Return (X, Y) of the center of cell containing provided text 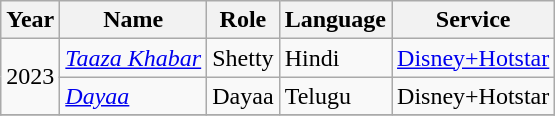
Role (243, 20)
Year (30, 20)
Hindi (335, 58)
Name (134, 20)
Telugu (335, 96)
Taaza Khabar (134, 58)
Language (335, 20)
2023 (30, 77)
Shetty (243, 58)
Service (474, 20)
